Detect which cell encompasses the target text, then output its (X, Y) center coordinate. 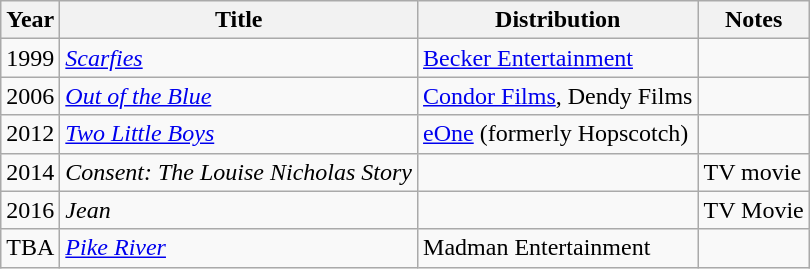
Jean (239, 210)
2014 (30, 172)
Becker Entertainment (558, 58)
Year (30, 20)
2012 (30, 134)
TV Movie (754, 210)
1999 (30, 58)
Consent: The Louise Nicholas Story (239, 172)
Distribution (558, 20)
2016 (30, 210)
Out of the Blue (239, 96)
Pike River (239, 248)
Notes (754, 20)
Scarfies (239, 58)
Madman Entertainment (558, 248)
eOne (formerly Hopscotch) (558, 134)
TBA (30, 248)
Title (239, 20)
TV movie (754, 172)
Condor Films, Dendy Films (558, 96)
2006 (30, 96)
Two Little Boys (239, 134)
